Return [x, y] of the center of cell containing provided text 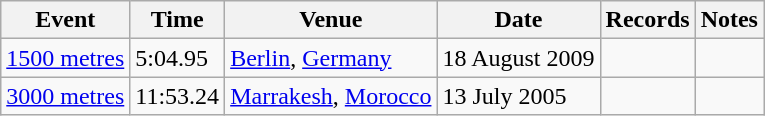
Marrakesh, Morocco [331, 96]
5:04.95 [178, 58]
13 July 2005 [518, 96]
Notes [729, 20]
18 August 2009 [518, 58]
Time [178, 20]
Date [518, 20]
1500 metres [66, 58]
Records [648, 20]
Berlin, Germany [331, 58]
Venue [331, 20]
11:53.24 [178, 96]
3000 metres [66, 96]
Event [66, 20]
